Find where the given text appears and provide that cell's center as [X, Y] coordinate. 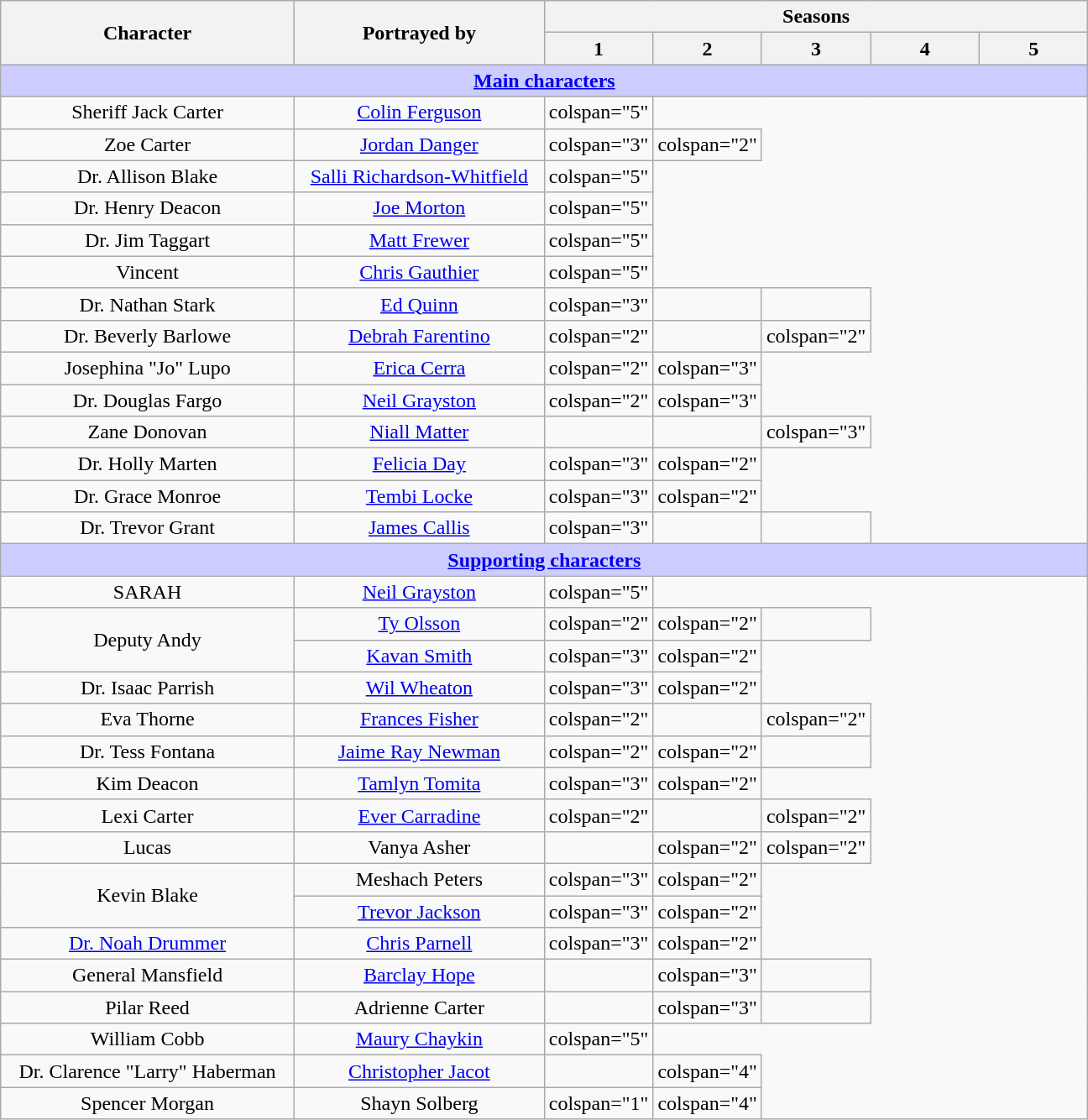
Dr. Beverly Barlowe [148, 336]
Sheriff Jack Carter [148, 113]
Dr. Clarence "Larry" Haberman [148, 1071]
Niall Matter [419, 432]
Kevin Blake [148, 895]
1 [599, 49]
Dr. Noah Drummer [148, 944]
2 [708, 49]
Meshach Peters [419, 879]
Chris Parnell [419, 944]
Dr. Jim Taggart [148, 240]
Supporting characters [544, 560]
Chris Gauthier [419, 272]
Dr. Nathan Stark [148, 304]
Shayn Solberg [419, 1103]
Tembi Locke [419, 496]
Portrayed by [419, 33]
Deputy Andy [148, 640]
3 [816, 49]
Dr. Allison Blake [148, 176]
Spencer Morgan [148, 1103]
Matt Frewer [419, 240]
Colin Ferguson [419, 113]
Vincent [148, 272]
Joe Morton [419, 208]
Lexi Carter [148, 815]
Wil Wheaton [419, 688]
Adrienne Carter [419, 1007]
Jaime Ray Newman [419, 751]
Dr. Trevor Grant [148, 528]
Dr. Douglas Fargo [148, 400]
Christopher Jacot [419, 1071]
Frances Fisher [419, 720]
Maury Chaykin [419, 1039]
Trevor Jackson [419, 911]
Zoe Carter [148, 144]
Main characters [544, 81]
4 [925, 49]
Dr. Grace Monroe [148, 496]
Dr. Holly Marten [148, 464]
Dr. Isaac Parrish [148, 688]
SARAH [148, 592]
Ed Quinn [419, 304]
Zane Donovan [148, 432]
Seasons [816, 17]
Kavan Smith [419, 656]
Kim Deacon [148, 783]
Lucas [148, 847]
Debrah Farentino [419, 336]
William Cobb [148, 1039]
Vanya Asher [419, 847]
Ever Carradine [419, 815]
5 [1033, 49]
Dr. Henry Deacon [148, 208]
Jordan Danger [419, 144]
Dr. Tess Fontana [148, 751]
Ty Olsson [419, 624]
General Mansfield [148, 976]
Erica Cerra [419, 368]
Josephina "Jo" Lupo [148, 368]
Eva Thorne [148, 720]
colspan="1" [599, 1103]
Felicia Day [419, 464]
Salli Richardson-Whitfield [419, 176]
James Callis [419, 528]
Character [148, 33]
Tamlyn Tomita [419, 783]
Barclay Hope [419, 976]
Pilar Reed [148, 1007]
